Locate the cell with the specified text and output its [X, Y] center coordinate. 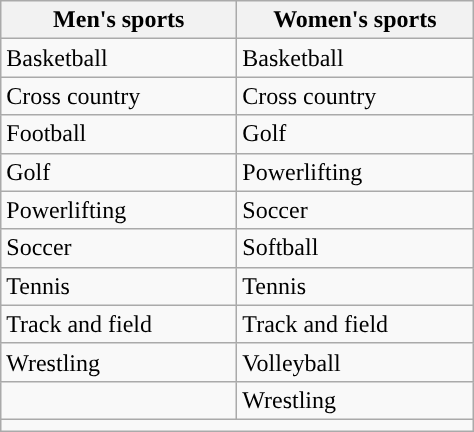
Men's sports [119, 20]
Softball [355, 248]
Women's sports [355, 20]
Football [119, 134]
Volleyball [355, 362]
